Extract the (X, Y) coordinate from the center of the cell holding the provided text.  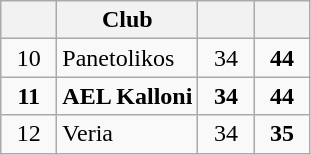
10 (29, 58)
Veria (128, 134)
11 (29, 96)
Panetolikos (128, 58)
AEL Kalloni (128, 96)
12 (29, 134)
Club (128, 20)
35 (282, 134)
